From the cell containing the given text, extract its center point as (x, y) coordinate. 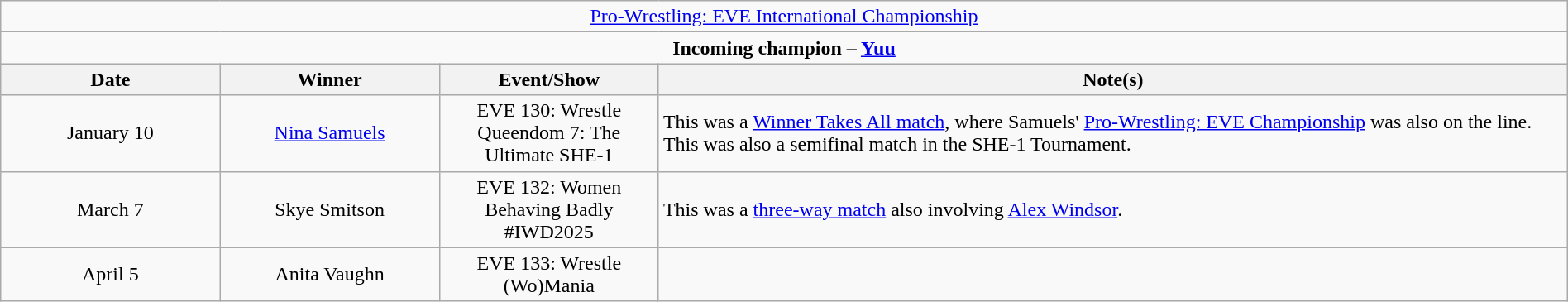
March 7 (111, 209)
April 5 (111, 275)
Skye Smitson (329, 209)
EVE 132: Women Behaving Badly #IWD2025 (549, 209)
EVE 133: Wrestle (Wo)Mania (549, 275)
Incoming champion – Yuu (784, 48)
This was a three-way match also involving Alex Windsor. (1113, 209)
Pro-Wrestling: EVE International Championship (784, 17)
Anita Vaughn (329, 275)
Nina Samuels (329, 133)
Date (111, 79)
EVE 130: Wrestle Queendom 7: The Ultimate SHE-1 (549, 133)
Winner (329, 79)
January 10 (111, 133)
Event/Show (549, 79)
Note(s) (1113, 79)
